Identify which cell holds the provided text, then report its [x, y] central coordinate. 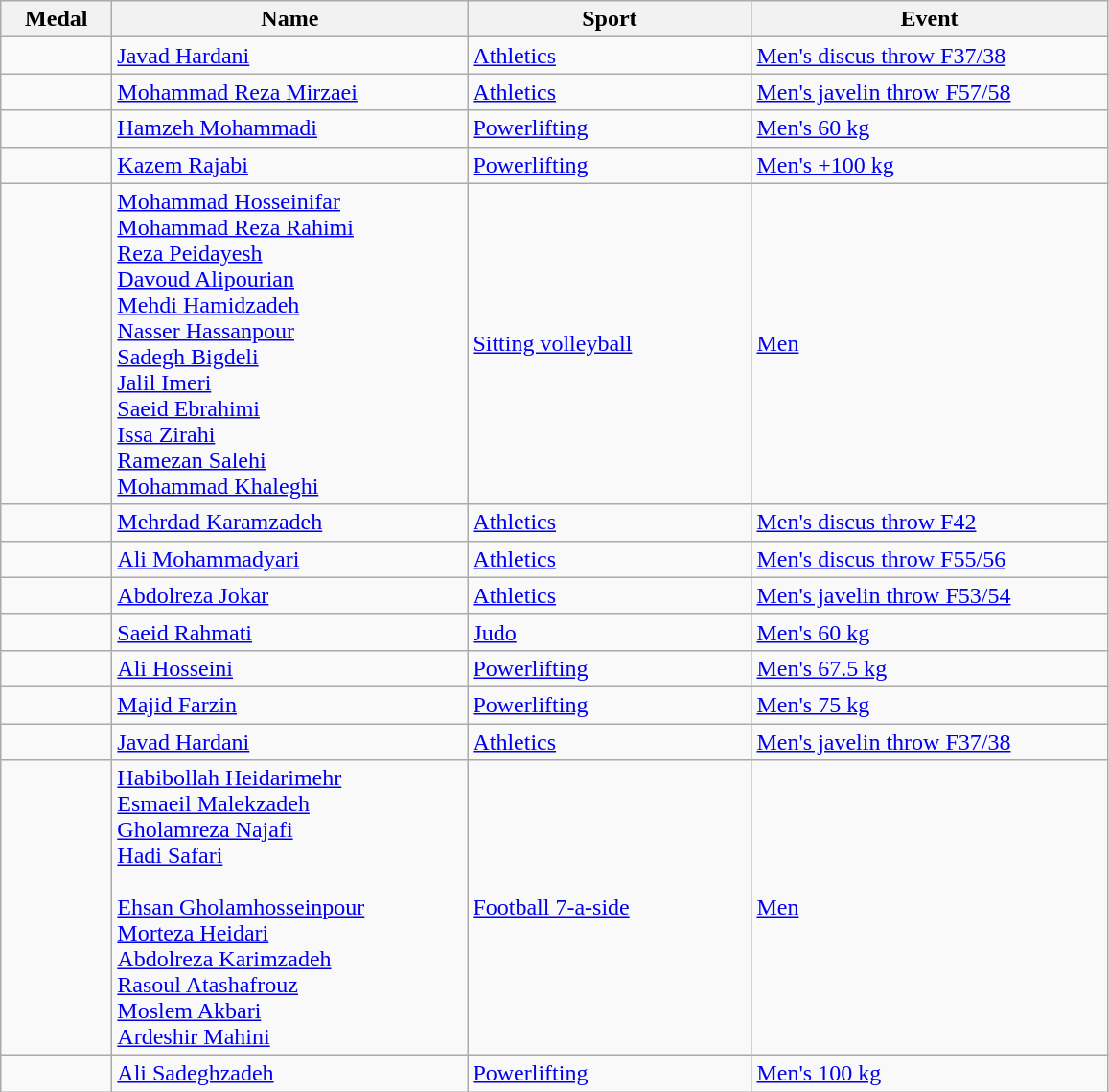
Hamzeh Mohammadi [289, 128]
Men's 100 kg [930, 1074]
Men's discus throw F55/56 [930, 559]
Men's discus throw F37/38 [930, 56]
Men's 67.5 kg [930, 668]
Ali Mohammadyari [289, 559]
Men's 75 kg [930, 705]
Sport [610, 19]
Sitting volleyball [610, 343]
Name [289, 19]
Medal [57, 19]
Men's discus throw F42 [930, 523]
Mehrdad Karamzadeh [289, 523]
Mohammad Reza Mirzaei [289, 92]
Football 7-a-side [610, 908]
Judo [610, 632]
Men's javelin throw F57/58 [930, 92]
Event [930, 19]
Men's +100 kg [930, 165]
Saeid Rahmati [289, 632]
Men's javelin throw F37/38 [930, 741]
Ali Hosseini [289, 668]
Kazem Rajabi [289, 165]
Abdolreza Jokar [289, 595]
Men's javelin throw F53/54 [930, 595]
Ali Sadeghzadeh [289, 1074]
Majid Farzin [289, 705]
